Determine the (X, Y) coordinate at the center of the cell enclosing the given text.  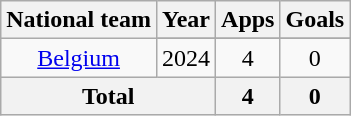
2024 (186, 58)
National team (79, 20)
Total (108, 96)
Goals (315, 20)
Year (186, 20)
Belgium (79, 58)
Apps (248, 20)
